From the cell containing the given text, extract its center point as (X, Y) coordinate. 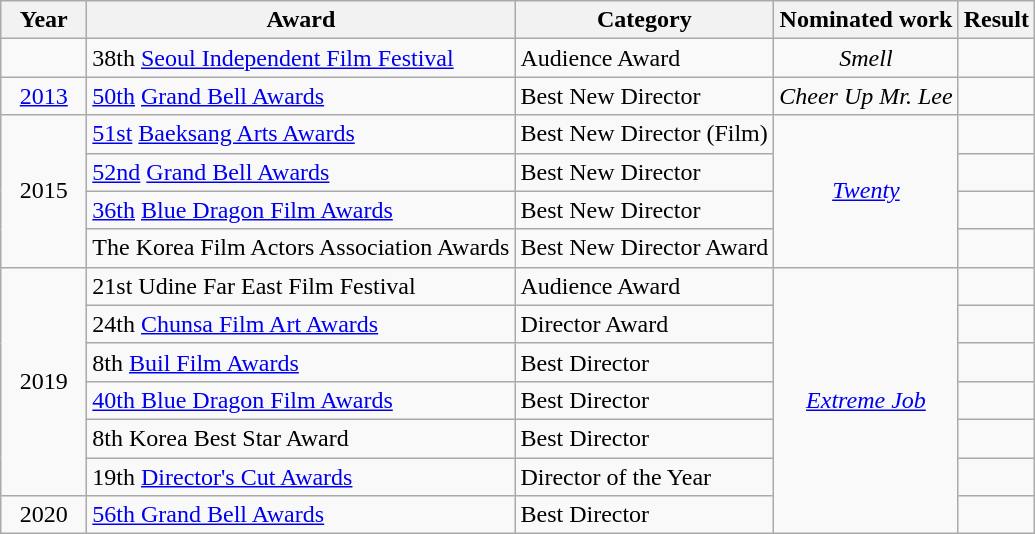
Twenty (866, 191)
2015 (44, 191)
52nd Grand Bell Awards (301, 172)
Year (44, 20)
51st Baeksang Arts Awards (301, 134)
56th Grand Bell Awards (301, 515)
Nominated work (866, 20)
8th Korea Best Star Award (301, 438)
2013 (44, 96)
Category (644, 20)
40th Blue Dragon Film Awards (301, 400)
Result (996, 20)
21st Udine Far East Film Festival (301, 286)
24th Chunsa Film Art Awards (301, 324)
Extreme Job (866, 400)
Cheer Up Mr. Lee (866, 96)
Director of the Year (644, 477)
36th Blue Dragon Film Awards (301, 210)
50th Grand Bell Awards (301, 96)
2019 (44, 381)
Best New Director (Film) (644, 134)
Best New Director Award (644, 248)
2020 (44, 515)
38th Seoul Independent Film Festival (301, 58)
Smell (866, 58)
19th Director's Cut Awards (301, 477)
Director Award (644, 324)
Award (301, 20)
8th Buil Film Awards (301, 362)
The Korea Film Actors Association Awards (301, 248)
